Find where the given text appears and provide that cell's center as [x, y] coordinate. 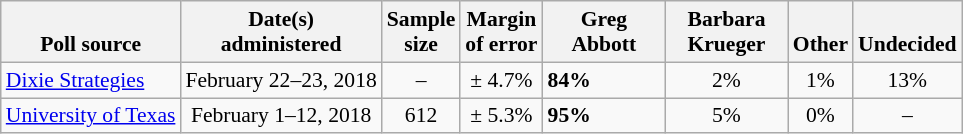
Poll source [91, 32]
0% [820, 116]
February 22–23, 2018 [280, 80]
Dixie Strategies [91, 80]
95% [604, 116]
February 1–12, 2018 [280, 116]
Date(s)administered [280, 32]
University of Texas [91, 116]
612 [421, 116]
Undecided [907, 32]
Other [820, 32]
± 5.3% [501, 116]
Samplesize [421, 32]
5% [726, 116]
BarbaraKrueger [726, 32]
1% [820, 80]
Marginof error [501, 32]
13% [907, 80]
GregAbbott [604, 32]
± 4.7% [501, 80]
84% [604, 80]
2% [726, 80]
